From the cell containing the given text, extract its center point as (x, y) coordinate. 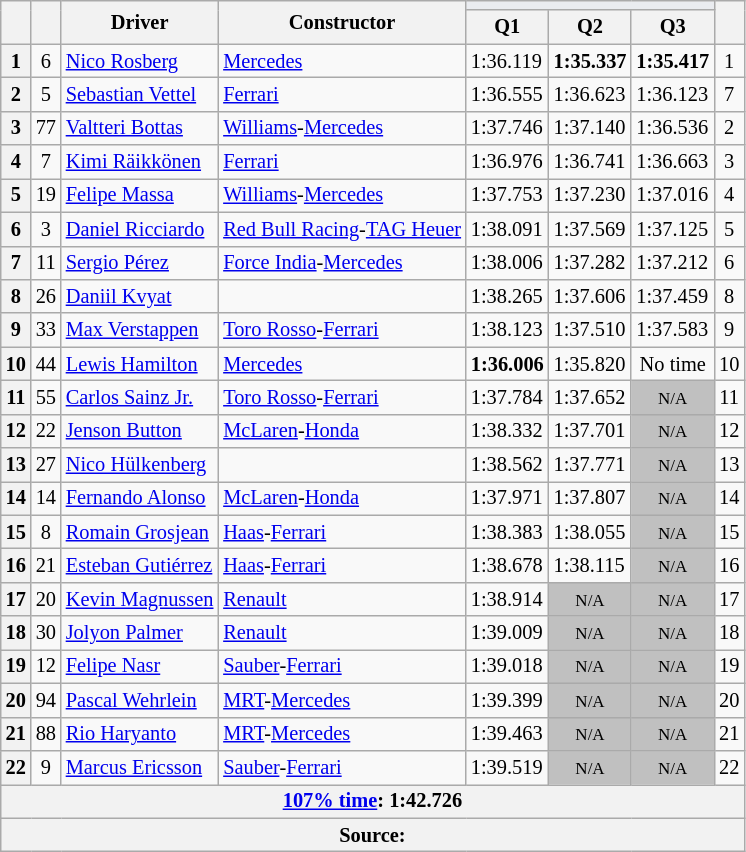
1:38.678 (508, 565)
Constructor (342, 22)
1:37.701 (590, 431)
27 (46, 465)
Esteban Gutiérrez (140, 565)
Kevin Magnussen (140, 599)
1:37.771 (590, 465)
1:37.606 (590, 296)
Q2 (590, 27)
88 (46, 734)
Carlos Sainz Jr. (140, 397)
1:37.583 (672, 330)
1:39.519 (508, 767)
44 (46, 364)
77 (46, 128)
1:39.399 (508, 700)
1:38.332 (508, 431)
1:37.016 (672, 195)
1:38.115 (590, 565)
1:35.417 (672, 61)
Source: (372, 835)
1:37.212 (672, 263)
1:36.663 (672, 162)
107% time: 1:42.726 (372, 801)
33 (46, 330)
Nico Rosberg (140, 61)
Sergio Pérez (140, 263)
1:37.140 (590, 128)
Q3 (672, 27)
1:36.119 (508, 61)
1:38.091 (508, 229)
1:38.562 (508, 465)
1:37.807 (590, 498)
1:36.536 (672, 128)
94 (46, 700)
1:38.055 (590, 532)
Valtteri Bottas (140, 128)
1:35.337 (590, 61)
Q1 (508, 27)
1:38.383 (508, 532)
26 (46, 296)
Felipe Nasr (140, 666)
1:37.784 (508, 397)
Force India-Mercedes (342, 263)
1:38.006 (508, 263)
1:36.555 (508, 94)
Romain Grosjean (140, 532)
Fernando Alonso (140, 498)
1:38.914 (508, 599)
Sebastian Vettel (140, 94)
1:36.976 (508, 162)
1:37.125 (672, 229)
1:38.123 (508, 330)
1:37.230 (590, 195)
1:36.006 (508, 364)
1:37.746 (508, 128)
Kimi Räikkönen (140, 162)
55 (46, 397)
Lewis Hamilton (140, 364)
Daniil Kvyat (140, 296)
1:39.463 (508, 734)
30 (46, 633)
1:35.820 (590, 364)
Driver (140, 22)
1:39.018 (508, 666)
No time (672, 364)
Pascal Wehrlein (140, 700)
1:37.971 (508, 498)
1:38.265 (508, 296)
Rio Haryanto (140, 734)
1:37.652 (590, 397)
1:37.282 (590, 263)
1:37.753 (508, 195)
Felipe Massa (140, 195)
1:39.009 (508, 633)
1:36.741 (590, 162)
1:37.510 (590, 330)
Jolyon Palmer (140, 633)
Daniel Ricciardo (140, 229)
1:36.623 (590, 94)
1:37.459 (672, 296)
1:37.569 (590, 229)
1:36.123 (672, 94)
Red Bull Racing-TAG Heuer (342, 229)
Nico Hülkenberg (140, 465)
Max Verstappen (140, 330)
Marcus Ericsson (140, 767)
Jenson Button (140, 431)
